Search for the cell housing the specified text and yield its (X, Y) center coordinate. 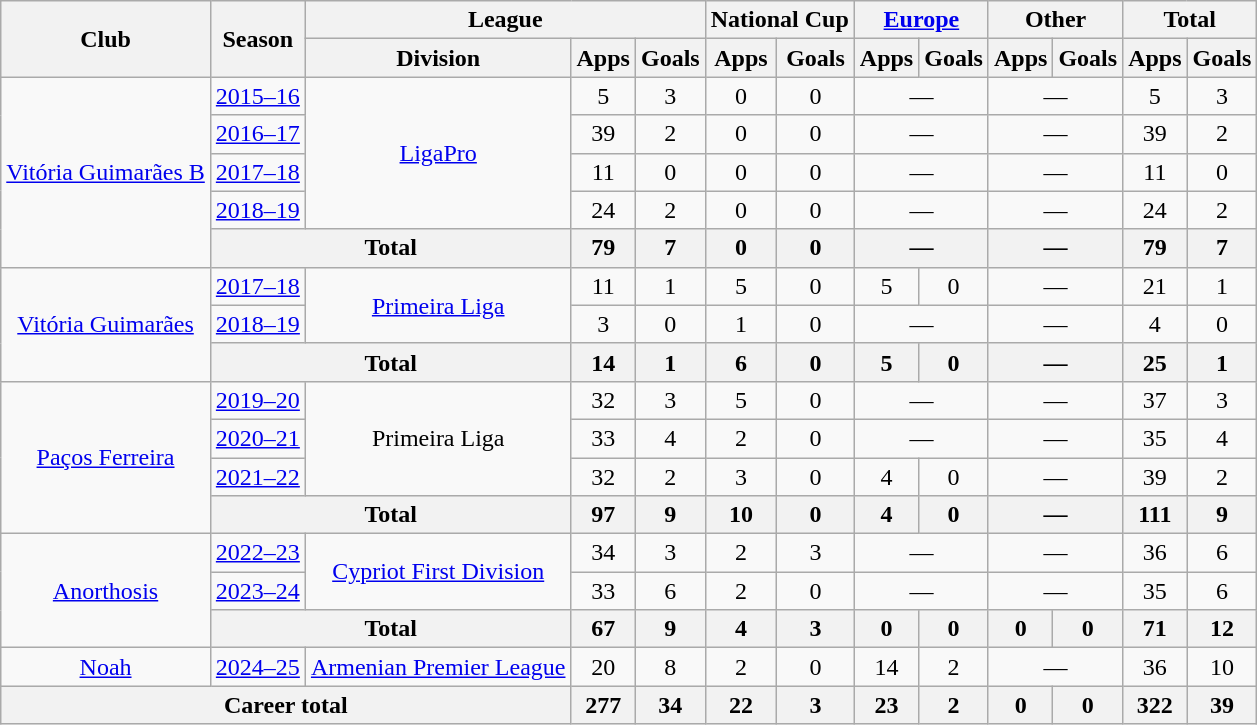
67 (603, 629)
23 (886, 705)
25 (1155, 362)
37 (1155, 400)
2022–23 (258, 553)
111 (1155, 515)
Club (106, 39)
Vitória Guimarães (106, 324)
20 (603, 667)
Other (1055, 20)
21 (1155, 286)
Vitória Guimarães B (106, 172)
Paços Ferreira (106, 457)
2024–25 (258, 667)
Armenian Premier League (438, 667)
22 (741, 705)
322 (1155, 705)
Noah (106, 667)
LigaPro (438, 153)
Career total (286, 705)
2021–22 (258, 477)
Europe (921, 20)
97 (603, 515)
2016–17 (258, 134)
Season (258, 39)
2023–24 (258, 591)
2019–20 (258, 400)
2020–21 (258, 438)
National Cup (780, 20)
277 (603, 705)
8 (670, 667)
Anorthosis (106, 591)
League (505, 20)
71 (1155, 629)
Cypriot First Division (438, 572)
2015–16 (258, 96)
12 (1222, 629)
Division (438, 58)
